Capture the cell that displays the provided text and extract its (x, y) central coordinate. 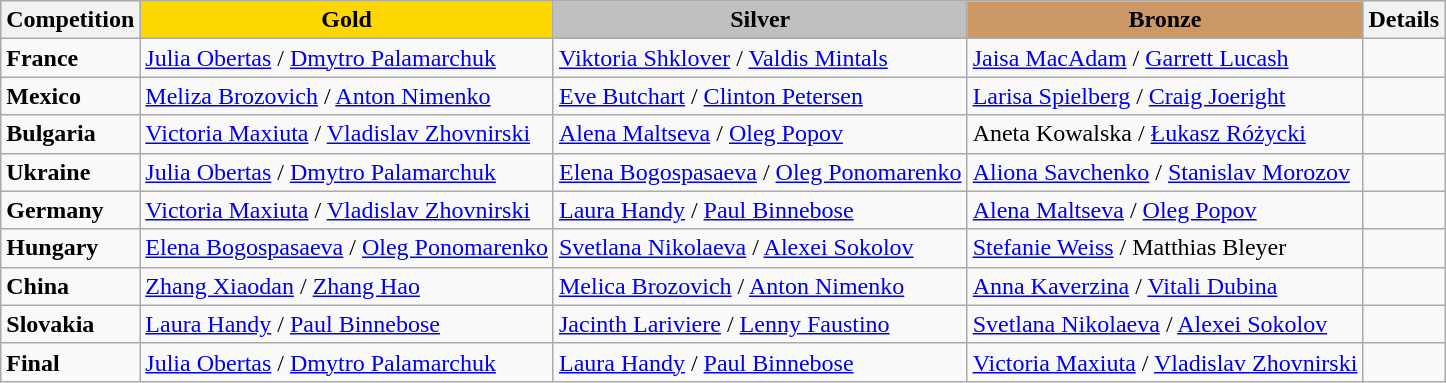
Hungary (70, 248)
China (70, 286)
Eve Butchart / Clinton Petersen (760, 96)
Germany (70, 210)
France (70, 58)
Bronze (1165, 20)
Ukraine (70, 172)
Jaisa MacAdam / Garrett Lucash (1165, 58)
Melica Brozovich / Anton Nimenko (760, 286)
Final (70, 362)
Zhang Xiaodan / Zhang Hao (347, 286)
Gold (347, 20)
Silver (760, 20)
Details (1404, 20)
Larisa Spielberg / Craig Joeright (1165, 96)
Aliona Savchenko / Stanislav Morozov (1165, 172)
Bulgaria (70, 134)
Stefanie Weiss / Matthias Bleyer (1165, 248)
Meliza Brozovich / Anton Nimenko (347, 96)
Mexico (70, 96)
Competition (70, 20)
Anna Kaverzina / Vitali Dubina (1165, 286)
Slovakia (70, 324)
Jacinth Lariviere / Lenny Faustino (760, 324)
Viktoria Shklover / Valdis Mintals (760, 58)
Aneta Kowalska / Łukasz Różycki (1165, 134)
